From the cell containing the given text, extract its center point as [x, y] coordinate. 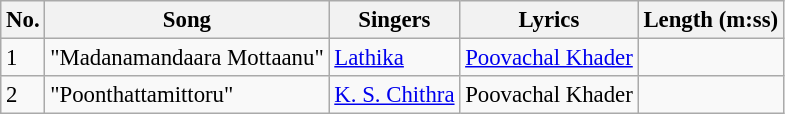
"Poonthattamittoru" [187, 95]
2 [23, 95]
Song [187, 20]
1 [23, 58]
No. [23, 20]
Length (m:ss) [710, 20]
"Madanamandaara Mottaanu" [187, 58]
Lyrics [549, 20]
Lathika [394, 58]
K. S. Chithra [394, 95]
Singers [394, 20]
